Return [X, Y] of the center of cell containing provided text 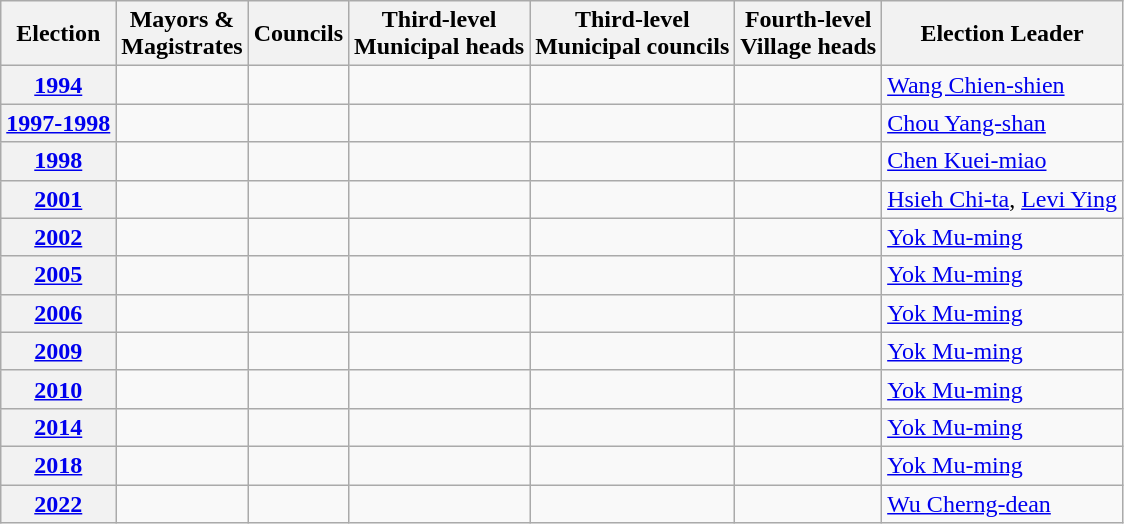
Chou Yang-shan [1002, 123]
1997-1998 [58, 123]
Third-levelMunicipal councils [632, 34]
Election [58, 34]
Hsieh Chi-ta, Levi Ying [1002, 199]
Councils [298, 34]
1994 [58, 85]
2002 [58, 237]
Third-levelMunicipal heads [440, 34]
2009 [58, 351]
2014 [58, 427]
2010 [58, 389]
2001 [58, 199]
Chen Kuei-miao [1002, 161]
1998 [58, 161]
Election Leader [1002, 34]
2018 [58, 465]
2022 [58, 503]
Mayors &Magistrates [182, 34]
2006 [58, 313]
Wang Chien-shien [1002, 85]
Fourth-levelVillage heads [808, 34]
2005 [58, 275]
Wu Cherng-dean [1002, 503]
